Determine the [x, y] coordinate at the center of the cell enclosing the given text.  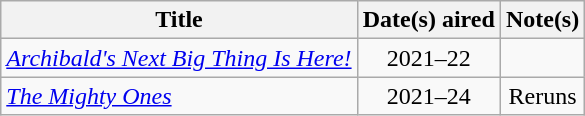
Archibald's Next Big Thing Is Here! [179, 58]
Title [179, 20]
Reruns [542, 96]
Date(s) aired [428, 20]
Note(s) [542, 20]
2021–22 [428, 58]
The Mighty Ones [179, 96]
2021–24 [428, 96]
